Extract the [x, y] coordinate from the center of the cell holding the provided text.  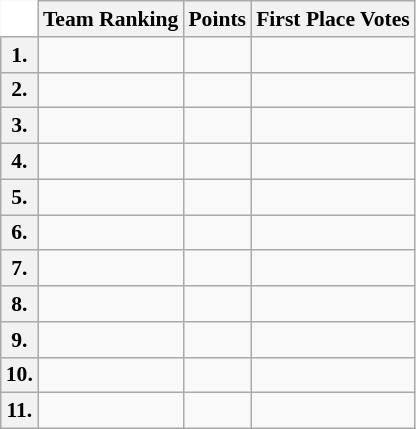
Team Ranking [111, 19]
10. [20, 375]
Points [217, 19]
2. [20, 90]
3. [20, 126]
7. [20, 269]
6. [20, 233]
1. [20, 55]
5. [20, 197]
4. [20, 162]
11. [20, 411]
First Place Votes [333, 19]
9. [20, 340]
8. [20, 304]
